Capture the cell that displays the provided text and extract its (x, y) central coordinate. 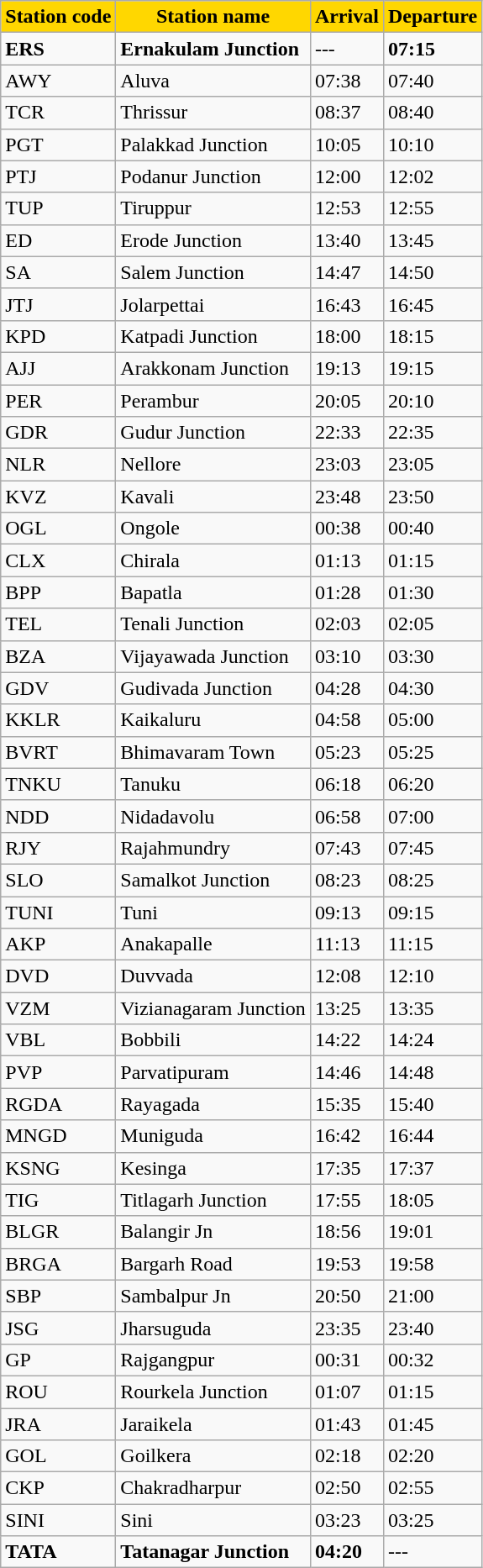
04:58 (346, 720)
23:05 (432, 465)
02:18 (346, 1456)
13:25 (346, 1008)
01:30 (432, 592)
Arrival (346, 17)
Departure (432, 17)
22:33 (346, 433)
07:15 (432, 49)
Tanuku (213, 784)
Bhimavaram Town (213, 752)
16:44 (432, 1136)
Vijayawada Junction (213, 656)
Kavali (213, 497)
TNKU (59, 784)
KPD (59, 336)
Anakapalle (213, 944)
07:40 (432, 81)
23:48 (346, 497)
05:00 (432, 720)
Rajahmundry (213, 848)
19:13 (346, 368)
05:23 (346, 752)
KSNG (59, 1168)
NLR (59, 465)
12:53 (346, 208)
AWY (59, 81)
JRA (59, 1424)
GDR (59, 433)
Sambalpur Jn (213, 1296)
Thrissur (213, 113)
16:42 (346, 1136)
Gudur Junction (213, 433)
TIG (59, 1200)
BVRT (59, 752)
21:00 (432, 1296)
SA (59, 272)
PTJ (59, 176)
02:05 (432, 624)
AKP (59, 944)
07:45 (432, 848)
03:30 (432, 656)
Palakkad Junction (213, 145)
Rourkela Junction (213, 1392)
CLX (59, 560)
23:03 (346, 465)
OGL (59, 529)
PGT (59, 145)
Ernakulam Junction (213, 49)
05:25 (432, 752)
07:43 (346, 848)
Kesinga (213, 1168)
01:43 (346, 1424)
00:31 (346, 1360)
08:23 (346, 880)
TCR (59, 113)
SINI (59, 1520)
ROU (59, 1392)
Rajgangpur (213, 1360)
Kaikaluru (213, 720)
Titlagarh Junction (213, 1200)
08:25 (432, 880)
19:58 (432, 1264)
03:23 (346, 1520)
AJJ (59, 368)
Jaraikela (213, 1424)
14:47 (346, 272)
08:37 (346, 113)
TUP (59, 208)
14:50 (432, 272)
Nellore (213, 465)
12:55 (432, 208)
CKP (59, 1488)
JSG (59, 1328)
15:35 (346, 1104)
12:08 (346, 976)
Ongole (213, 529)
01:07 (346, 1392)
Jharsuguda (213, 1328)
12:10 (432, 976)
MNGD (59, 1136)
ED (59, 240)
01:45 (432, 1424)
07:00 (432, 816)
KVZ (59, 497)
13:45 (432, 240)
12:00 (346, 176)
11:13 (346, 944)
Podanur Junction (213, 176)
00:32 (432, 1360)
RGDA (59, 1104)
Chakradharpur (213, 1488)
Station code (59, 17)
14:46 (346, 1072)
19:53 (346, 1264)
Bapatla (213, 592)
BZA (59, 656)
PVP (59, 1072)
10:05 (346, 145)
22:35 (432, 433)
23:40 (432, 1328)
18:15 (432, 336)
Erode Junction (213, 240)
KKLR (59, 720)
13:40 (346, 240)
Bobbili (213, 1040)
TEL (59, 624)
Perambur (213, 401)
23:50 (432, 497)
Muniguda (213, 1136)
02:03 (346, 624)
Goilkera (213, 1456)
TATA (59, 1552)
16:43 (346, 304)
04:28 (346, 688)
Station name (213, 17)
SBP (59, 1296)
00:40 (432, 529)
Chirala (213, 560)
20:10 (432, 401)
07:38 (346, 81)
Duvvada (213, 976)
20:50 (346, 1296)
14:24 (432, 1040)
GOL (59, 1456)
12:02 (432, 176)
03:25 (432, 1520)
18:05 (432, 1200)
JTJ (59, 304)
17:35 (346, 1168)
17:55 (346, 1200)
Balangir Jn (213, 1232)
06:20 (432, 784)
Salem Junction (213, 272)
RJY (59, 848)
Tenali Junction (213, 624)
02:20 (432, 1456)
08:40 (432, 113)
04:20 (346, 1552)
Samalkot Junction (213, 880)
02:55 (432, 1488)
17:37 (432, 1168)
10:10 (432, 145)
03:10 (346, 656)
18:56 (346, 1232)
Jolarpettai (213, 304)
09:13 (346, 912)
Vizianagaram Junction (213, 1008)
Sini (213, 1520)
VZM (59, 1008)
Aluva (213, 81)
Rayagada (213, 1104)
20:05 (346, 401)
BLGR (59, 1232)
Tiruppur (213, 208)
18:00 (346, 336)
PER (59, 401)
04:30 (432, 688)
Katpadi Junction (213, 336)
Nidadavolu (213, 816)
15:40 (432, 1104)
19:01 (432, 1232)
GP (59, 1360)
Gudivada Junction (213, 688)
DVD (59, 976)
01:13 (346, 560)
02:50 (346, 1488)
06:18 (346, 784)
13:35 (432, 1008)
BRGA (59, 1264)
ERS (59, 49)
NDD (59, 816)
Tuni (213, 912)
16:45 (432, 304)
01:28 (346, 592)
19:15 (432, 368)
00:38 (346, 529)
Bargarh Road (213, 1264)
GDV (59, 688)
09:15 (432, 912)
TUNI (59, 912)
VBL (59, 1040)
14:22 (346, 1040)
SLO (59, 880)
Tatanagar Junction (213, 1552)
Parvatipuram (213, 1072)
14:48 (432, 1072)
06:58 (346, 816)
Arakkonam Junction (213, 368)
23:35 (346, 1328)
BPP (59, 592)
11:15 (432, 944)
